Detect which cell encompasses the target text, then output its (x, y) center coordinate. 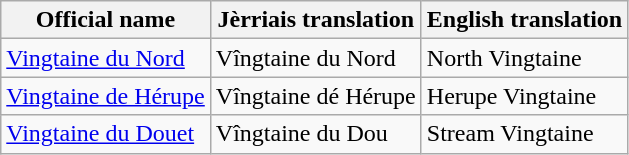
North Vingtaine (524, 58)
Jèrriais translation (316, 20)
Vingtaine du Douet (106, 134)
Vingtaine du Nord (106, 58)
Herupe Vingtaine (524, 96)
Vingtaine de Hérupe (106, 96)
Vîngtaine dé Hérupe (316, 96)
Vîngtaine du Dou (316, 134)
Vîngtaine du Nord (316, 58)
Stream Vingtaine (524, 134)
Official name (106, 20)
English translation (524, 20)
